For the text-containing cell, return its midpoint in (X, Y) coordinate format. 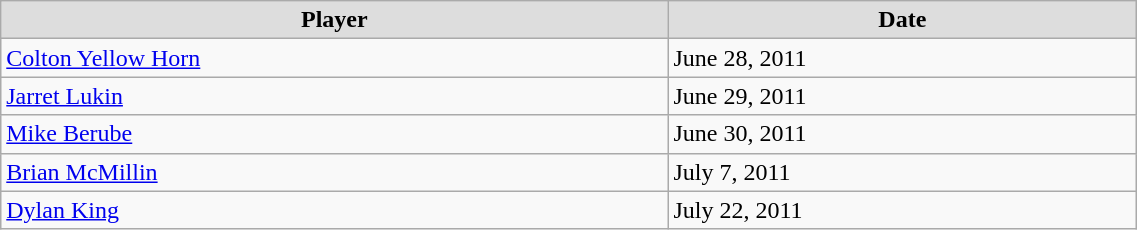
Player (334, 20)
Jarret Lukin (334, 96)
Mike Berube (334, 134)
Colton Yellow Horn (334, 58)
July 7, 2011 (902, 172)
June 29, 2011 (902, 96)
July 22, 2011 (902, 210)
Dylan King (334, 210)
Brian McMillin (334, 172)
June 30, 2011 (902, 134)
Date (902, 20)
June 28, 2011 (902, 58)
